Return the (X, Y) coordinate for the center point of the cell that contains the specified text.  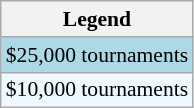
$10,000 tournaments (97, 90)
Legend (97, 19)
$25,000 tournaments (97, 55)
